For the text-containing cell, return its midpoint in [X, Y] coordinate format. 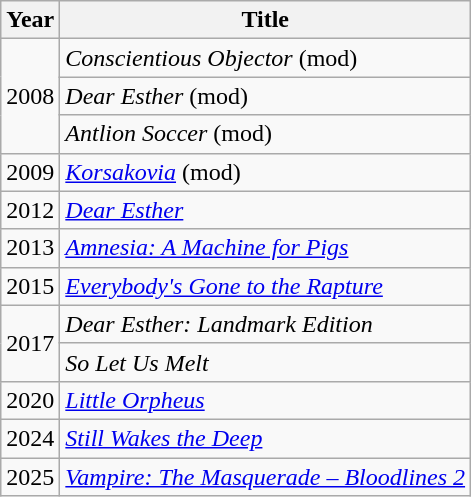
Dear Esther: Landmark Edition [266, 324]
So Let Us Melt [266, 362]
Year [30, 20]
2012 [30, 210]
2025 [30, 477]
2015 [30, 286]
Dear Esther [266, 210]
Dear Esther (mod) [266, 96]
Korsakovia (mod) [266, 172]
2008 [30, 96]
2013 [30, 248]
2017 [30, 343]
Little Orpheus [266, 400]
2024 [30, 438]
2009 [30, 172]
Antlion Soccer (mod) [266, 134]
Vampire: The Masquerade – Bloodlines 2 [266, 477]
Amnesia: A Machine for Pigs [266, 248]
Everybody's Gone to the Rapture [266, 286]
Title [266, 20]
Conscientious Objector (mod) [266, 58]
Still Wakes the Deep [266, 438]
2020 [30, 400]
